Determine the (X, Y) coordinate at the center of the cell enclosing the given text.  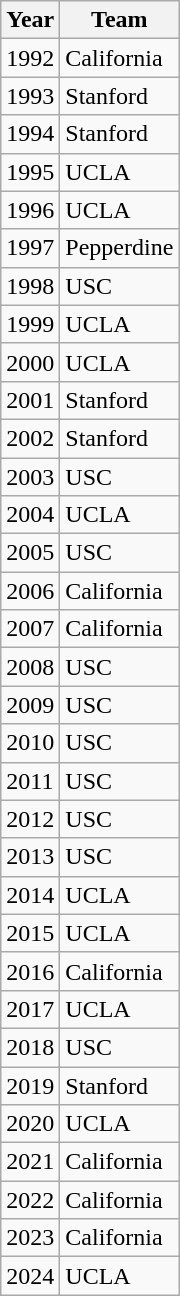
2002 (30, 438)
Pepperdine (120, 248)
2013 (30, 857)
2023 (30, 1238)
1999 (30, 324)
2004 (30, 515)
2021 (30, 1162)
2019 (30, 1085)
2020 (30, 1124)
2008 (30, 667)
1997 (30, 248)
2011 (30, 781)
2010 (30, 743)
2022 (30, 1200)
1996 (30, 210)
2007 (30, 629)
1993 (30, 96)
2012 (30, 819)
2000 (30, 362)
1994 (30, 134)
Team (120, 20)
1998 (30, 286)
2017 (30, 1009)
2001 (30, 400)
2003 (30, 477)
2024 (30, 1276)
2014 (30, 895)
1992 (30, 58)
2016 (30, 971)
2009 (30, 705)
Year (30, 20)
2005 (30, 553)
2015 (30, 933)
1995 (30, 172)
2018 (30, 1047)
2006 (30, 591)
